Return [X, Y] of the center of cell containing provided text 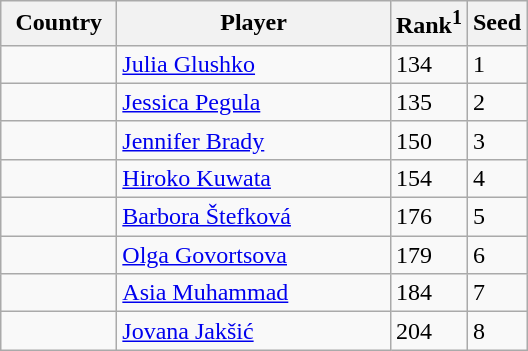
204 [428, 331]
Player [254, 24]
8 [496, 331]
3 [496, 140]
Barbora Štefková [254, 217]
7 [496, 293]
Hiroko Kuwata [254, 178]
179 [428, 255]
150 [428, 140]
176 [428, 217]
6 [496, 255]
Rank1 [428, 24]
Julia Glushko [254, 64]
1 [496, 64]
Seed [496, 24]
2 [496, 102]
Asia Muhammad [254, 293]
5 [496, 217]
134 [428, 64]
Jessica Pegula [254, 102]
Olga Govortsova [254, 255]
184 [428, 293]
Jennifer Brady [254, 140]
Country [59, 24]
4 [496, 178]
135 [428, 102]
154 [428, 178]
Jovana Jakšić [254, 331]
